Search for the cell housing the specified text and yield its [X, Y] center coordinate. 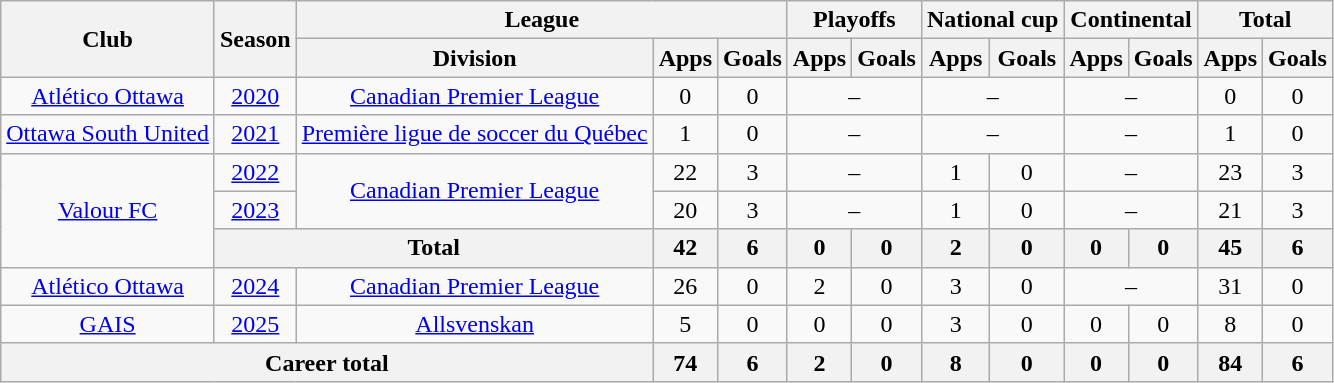
GAIS [108, 324]
42 [685, 248]
National cup [992, 20]
2022 [255, 172]
League [542, 20]
Career total [327, 362]
21 [1230, 210]
74 [685, 362]
2020 [255, 96]
23 [1230, 172]
Première ligue de soccer du Québec [474, 134]
Playoffs [854, 20]
Club [108, 39]
2021 [255, 134]
2024 [255, 286]
Ottawa South United [108, 134]
Season [255, 39]
Valour FC [108, 210]
2023 [255, 210]
Allsvenskan [474, 324]
26 [685, 286]
84 [1230, 362]
2025 [255, 324]
31 [1230, 286]
45 [1230, 248]
Division [474, 58]
5 [685, 324]
22 [685, 172]
Continental [1131, 20]
20 [685, 210]
